Output the (X, Y) coordinate of the center of the cell containing the given text.  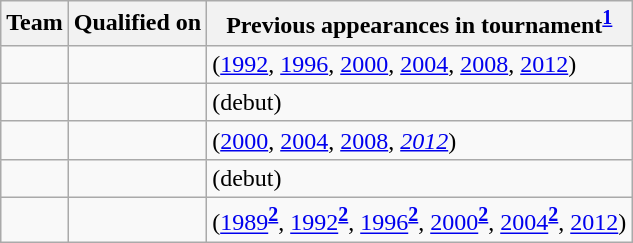
Previous appearances in tournament1 (420, 24)
(2000, 2004, 2008, 2012) (420, 140)
(19892, 19922, 19962, 20002, 20042, 2012) (420, 220)
(1992, 1996, 2000, 2004, 2008, 2012) (420, 64)
Qualified on (137, 24)
Team (35, 24)
